For the text-containing cell, return its midpoint in [x, y] coordinate format. 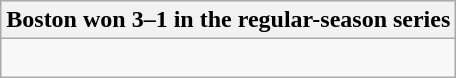
Boston won 3–1 in the regular-season series [228, 20]
